Extract the [X, Y] coordinate from the center of the cell holding the provided text.  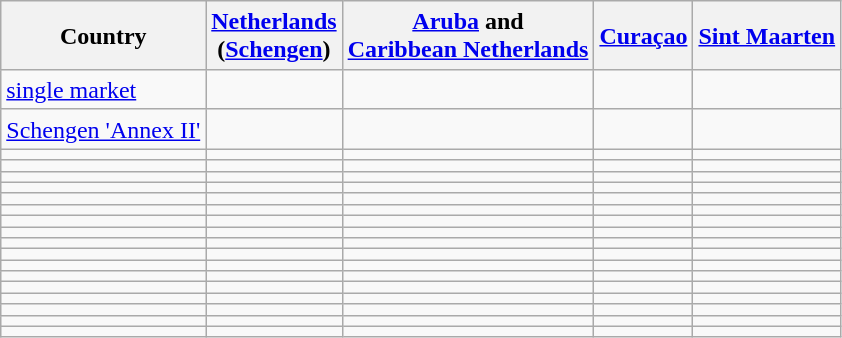
Sint Maarten [767, 36]
Schengen 'Annex II' [104, 129]
Netherlands(Schengen) [274, 36]
single market [104, 89]
Curaçao [644, 36]
Country [104, 36]
Aruba andCaribbean Netherlands [468, 36]
